Output the [x, y] coordinate of the center of the cell containing the given text.  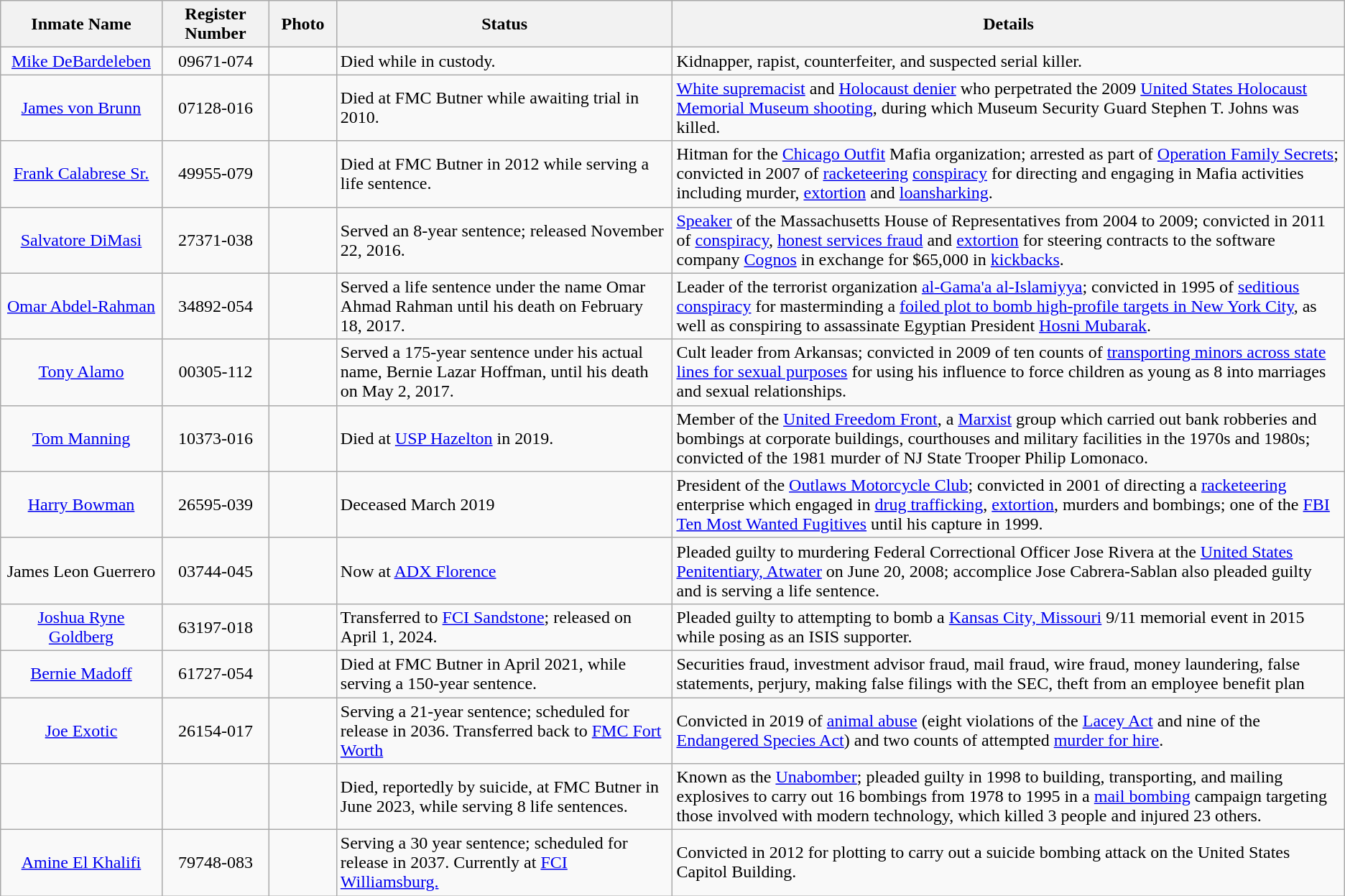
Pleaded guilty to attempting to bomb a Kansas City, Missouri 9/11 memorial event in 2015 while posing as an ISIS supporter. [1009, 627]
07128-016 [216, 108]
Bernie Madoff [81, 674]
Status [504, 24]
27371-038 [216, 240]
Died at FMC Butner in April 2021, while serving a 150-year sentence. [504, 674]
Joe Exotic [81, 730]
Served a life sentence under the name Omar Ahmad Rahman until his death on February 18, 2017. [504, 306]
03744-045 [216, 571]
Inmate Name [81, 24]
Mike DeBardeleben [81, 61]
Serving a 21-year sentence; scheduled for release in 2036. Transferred back to FMC Fort Worth [504, 730]
26154-017 [216, 730]
Frank Calabrese Sr. [81, 174]
Amine El Khalifi [81, 863]
26595-039 [216, 504]
61727-054 [216, 674]
Transferred to FCI Sandstone; released on April 1, 2024. [504, 627]
49955-079 [216, 174]
Tony Alamo [81, 372]
34892-054 [216, 306]
Served a 175-year sentence under his actual name, Bernie Lazar Hoffman, until his death on May 2, 2017. [504, 372]
Omar Abdel-Rahman [81, 306]
79748-083 [216, 863]
Served an 8-year sentence; released November 22, 2016. [504, 240]
10373-016 [216, 438]
Harry Bowman [81, 504]
Deceased March 2019 [504, 504]
Kidnapper, rapist, counterfeiter, and suspected serial killer. [1009, 61]
Died while in custody. [504, 61]
Died at FMC Butner in 2012 while serving a life sentence. [504, 174]
Convicted in 2012 for plotting to carry out a suicide bombing attack on the United States Capitol Building. [1009, 863]
Serving a 30 year sentence; scheduled for release in 2037. Currently at FCI Williamsburg. [504, 863]
Tom Manning [81, 438]
00305-112 [216, 372]
63197-018 [216, 627]
Photo [303, 24]
Died at USP Hazelton in 2019. [504, 438]
Salvatore DiMasi [81, 240]
Joshua Ryne Goldberg [81, 627]
Died at FMC Butner while awaiting trial in 2010. [504, 108]
James Leon Guerrero [81, 571]
James von Brunn [81, 108]
Register Number [216, 24]
Now at ADX Florence [504, 571]
09671-074 [216, 61]
Details [1009, 24]
Died, reportedly by suicide, at FMC Butner in June 2023, while serving 8 life sentences. [504, 797]
